Scan for the cell matching the given text and deliver its [x, y] coordinate at center. 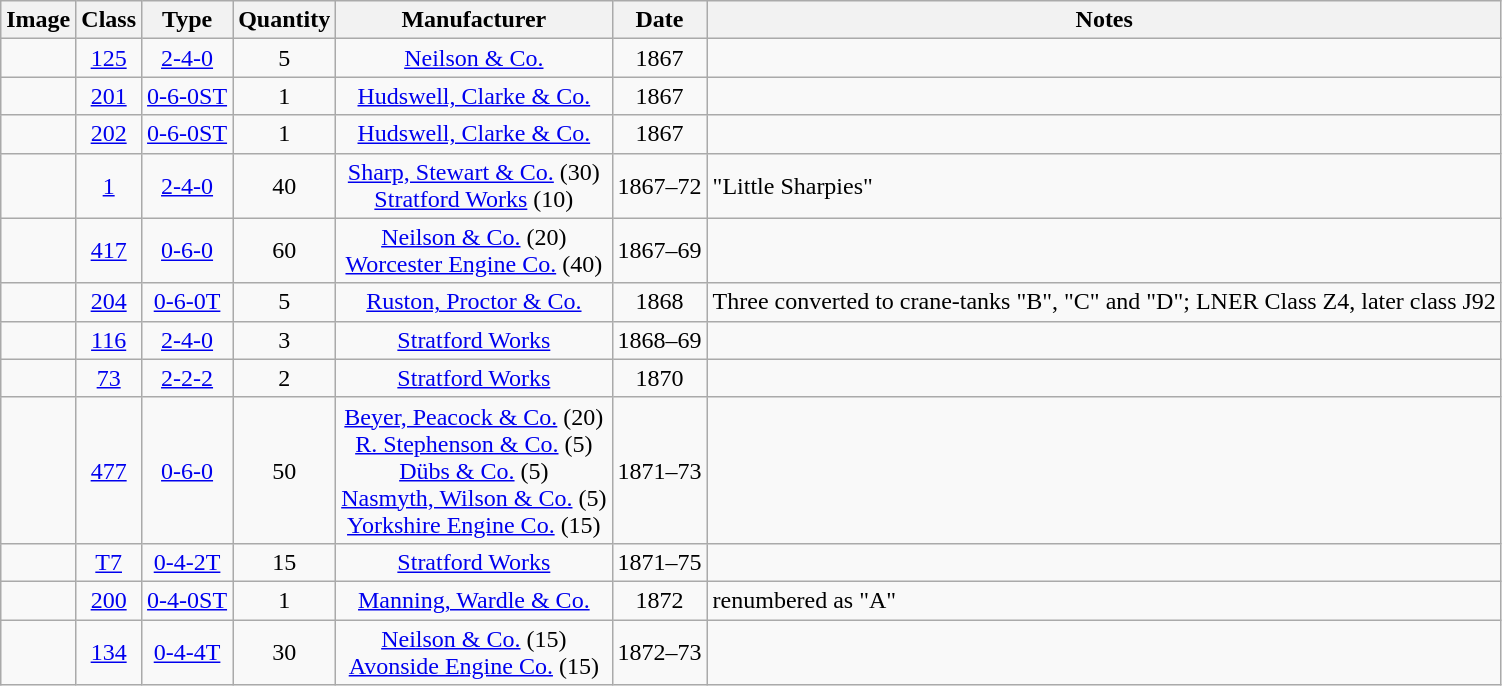
Neilson & Co. (15)Avonside Engine Co. (15) [474, 652]
Neilson & Co. (20)Worcester Engine Co. (40) [474, 250]
200 [109, 600]
Type [188, 20]
2-2-2 [188, 378]
0-4-2T [188, 562]
1867–72 [660, 186]
1872 [660, 600]
"Little Sharpies" [1104, 186]
40 [284, 186]
60 [284, 250]
204 [109, 302]
Three converted to crane-tanks "B", "C" and "D"; LNER Class Z4, later class J92 [1104, 302]
417 [109, 250]
T7 [109, 562]
Class [109, 20]
125 [109, 58]
1870 [660, 378]
0-6-0T [188, 302]
1871–75 [660, 562]
1871–73 [660, 470]
0-4-4T [188, 652]
201 [109, 96]
1872–73 [660, 652]
1867–69 [660, 250]
Date [660, 20]
116 [109, 340]
477 [109, 470]
3 [284, 340]
Image [38, 20]
Sharp, Stewart & Co. (30)Stratford Works (10) [474, 186]
Notes [1104, 20]
Manning, Wardle & Co. [474, 600]
1868–69 [660, 340]
134 [109, 652]
Quantity [284, 20]
15 [284, 562]
73 [109, 378]
50 [284, 470]
202 [109, 134]
Neilson & Co. [474, 58]
Ruston, Proctor & Co. [474, 302]
Beyer, Peacock & Co. (20)R. Stephenson & Co. (5)Dübs & Co. (5)Nasmyth, Wilson & Co. (5)Yorkshire Engine Co. (15) [474, 470]
Manufacturer [474, 20]
2 [284, 378]
1868 [660, 302]
0-4-0ST [188, 600]
renumbered as "A" [1104, 600]
30 [284, 652]
